Scan for the cell matching the given text and deliver its (x, y) coordinate at center. 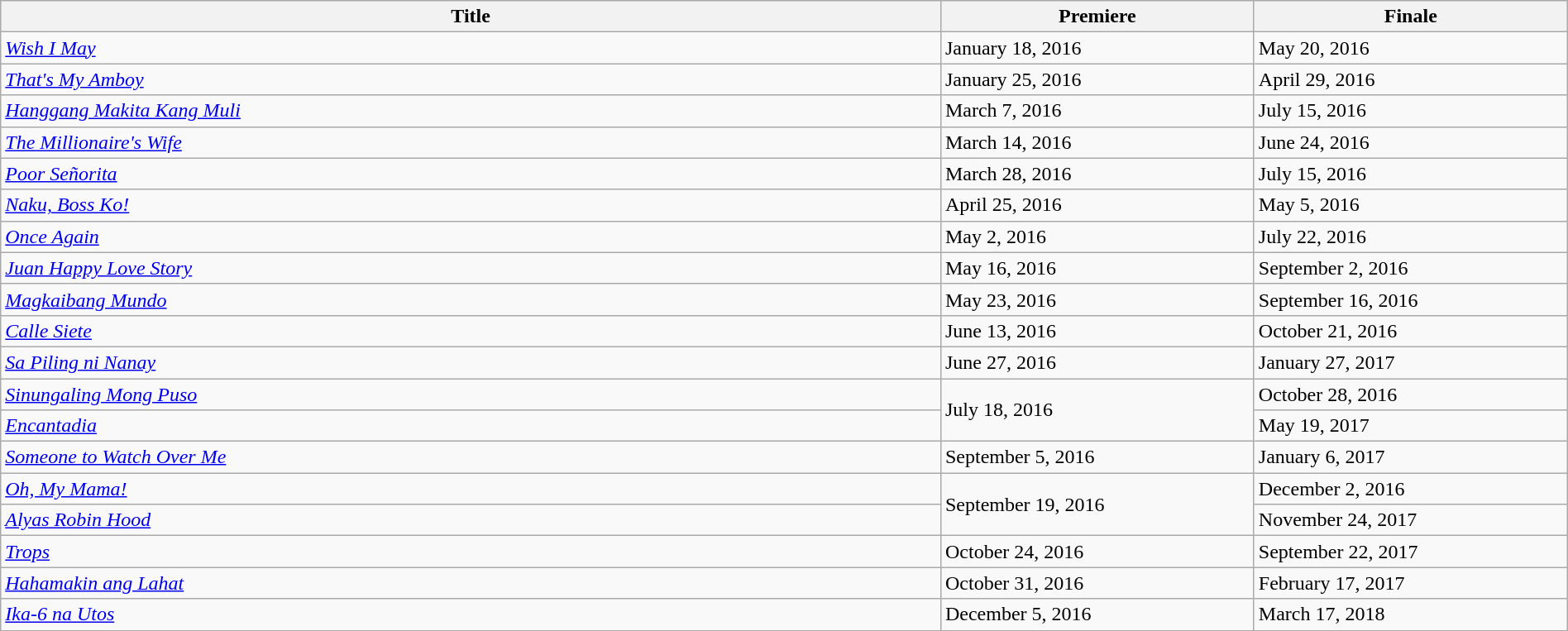
May 16, 2016 (1097, 268)
March 7, 2016 (1097, 111)
Sinungaling Mong Puso (471, 394)
Someone to Watch Over Me (471, 457)
Calle Siete (471, 331)
May 19, 2017 (1411, 426)
September 5, 2016 (1097, 457)
September 2, 2016 (1411, 268)
January 18, 2016 (1097, 48)
Poor Señorita (471, 174)
January 25, 2016 (1097, 79)
January 27, 2017 (1411, 362)
July 18, 2016 (1097, 410)
March 14, 2016 (1097, 142)
Encantadia (471, 426)
June 24, 2016 (1411, 142)
October 21, 2016 (1411, 331)
March 17, 2018 (1411, 614)
October 28, 2016 (1411, 394)
That's My Amboy (471, 79)
April 29, 2016 (1411, 79)
July 22, 2016 (1411, 237)
October 31, 2016 (1097, 583)
May 5, 2016 (1411, 205)
Hahamakin ang Lahat (471, 583)
Hanggang Makita Kang Muli (471, 111)
March 28, 2016 (1097, 174)
December 5, 2016 (1097, 614)
Ika-6 na Utos (471, 614)
September 19, 2016 (1097, 504)
June 27, 2016 (1097, 362)
May 23, 2016 (1097, 299)
Juan Happy Love Story (471, 268)
January 6, 2017 (1411, 457)
October 24, 2016 (1097, 552)
February 17, 2017 (1411, 583)
Finale (1411, 17)
Once Again (471, 237)
Magkaibang Mundo (471, 299)
September 16, 2016 (1411, 299)
November 24, 2017 (1411, 520)
Alyas Robin Hood (471, 520)
May 2, 2016 (1097, 237)
June 13, 2016 (1097, 331)
Premiere (1097, 17)
Trops (471, 552)
Wish I May (471, 48)
Sa Piling ni Nanay (471, 362)
Oh, My Mama! (471, 489)
Title (471, 17)
May 20, 2016 (1411, 48)
December 2, 2016 (1411, 489)
September 22, 2017 (1411, 552)
The Millionaire's Wife (471, 142)
Naku, Boss Ko! (471, 205)
April 25, 2016 (1097, 205)
